From the cell containing the given text, extract its center point as [x, y] coordinate. 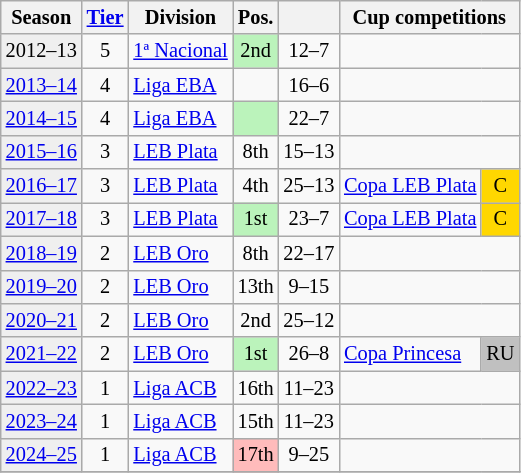
Cup competitions [429, 17]
5 [106, 51]
Pos. [256, 17]
2023–24 [42, 421]
9–25 [310, 455]
16–6 [310, 85]
2020–21 [42, 320]
2024–25 [42, 455]
9–15 [310, 287]
4th [256, 186]
15th [256, 421]
2022–23 [42, 388]
22–17 [310, 253]
Tier [106, 17]
12–7 [310, 51]
25–13 [310, 186]
2014–15 [42, 118]
2019–20 [42, 287]
23–7 [310, 219]
2018–19 [42, 253]
16th [256, 388]
Copa Princesa [410, 354]
25–12 [310, 320]
1ª Nacional [180, 51]
13th [256, 287]
2016–17 [42, 186]
26–8 [310, 354]
RU [500, 354]
Division [180, 17]
2021–22 [42, 354]
17th [256, 455]
2017–18 [42, 219]
2015–16 [42, 152]
Season [42, 17]
15–13 [310, 152]
2012–13 [42, 51]
22–7 [310, 118]
2013–14 [42, 85]
